Detect which cell encompasses the target text, then output its (X, Y) center coordinate. 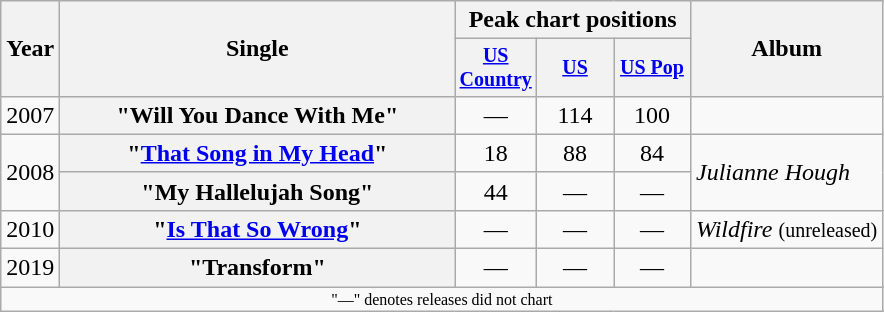
US (576, 68)
Album (786, 49)
"Transform" (258, 268)
88 (576, 153)
114 (576, 115)
US Country (496, 68)
100 (652, 115)
Year (30, 49)
2007 (30, 115)
84 (652, 153)
2010 (30, 229)
"—" denotes releases did not chart (442, 299)
Julianne Hough (786, 172)
"My Hallelujah Song" (258, 191)
44 (496, 191)
Single (258, 49)
US Pop (652, 68)
"Will You Dance With Me" (258, 115)
"Is That So Wrong" (258, 229)
2008 (30, 172)
Wildfire (unreleased) (786, 229)
18 (496, 153)
2019 (30, 268)
"That Song in My Head" (258, 153)
Peak chart positions (573, 20)
